Locate the cell with the specified text and output its [x, y] center coordinate. 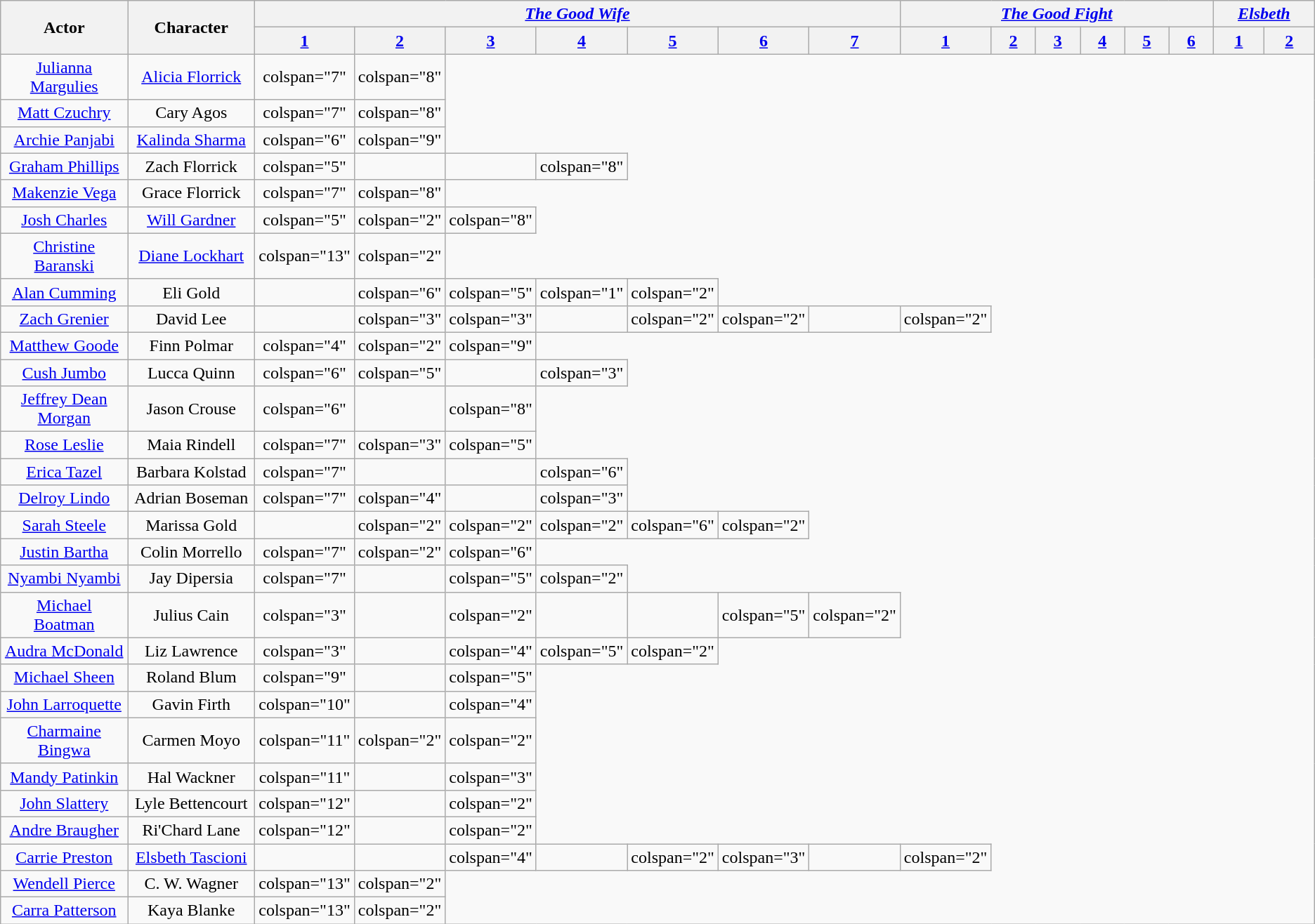
7 [855, 41]
Graham Phillips [65, 166]
Hal Wackner [191, 777]
Zach Grenier [65, 319]
Nyambi Nyambi [65, 579]
Maia Rindell [191, 445]
Character [191, 27]
Julianna Margulies [65, 77]
Rose Leslie [65, 445]
Ri'Chard Lane [191, 830]
Kaya Blanke [191, 911]
Mandy Patinkin [65, 777]
Sarah Steele [65, 525]
Carmen Moyo [191, 740]
The Good Wife [577, 14]
Audra McDonald [65, 651]
Carra Patterson [65, 911]
Gavin Firth [191, 704]
Adrian Boseman [191, 499]
Lucca Quinn [191, 373]
Elsbeth Tascioni [191, 857]
Cary Agos [191, 113]
David Lee [191, 319]
Zach Florrick [191, 166]
Actor [65, 27]
colspan="1" [582, 292]
Jay Dipersia [191, 579]
C. W. Wagner [191, 884]
Julius Cain [191, 615]
Eli Gold [191, 292]
Carrie Preston [65, 857]
Diane Lockhart [191, 256]
Makenzie Vega [65, 193]
Erica Tazel [65, 472]
The Good Fight [1056, 14]
Liz Lawrence [191, 651]
Alan Cumming [65, 292]
Marissa Gold [191, 525]
Cush Jumbo [65, 373]
Michael Sheen [65, 678]
Finn Polmar [191, 345]
colspan="10" [305, 704]
Barbara Kolstad [191, 472]
Alicia Florrick [191, 77]
Delroy Lindo [65, 499]
Elsbeth [1264, 14]
John Larroquette [65, 704]
Kalinda Sharma [191, 140]
Matt Czuchry [65, 113]
Roland Blum [191, 678]
Andre Braugher [65, 830]
Wendell Pierce [65, 884]
Archie Panjabi [65, 140]
Colin Morrello [191, 552]
John Slattery [65, 803]
Matthew Goode [65, 345]
Justin Bartha [65, 552]
Christine Baranski [65, 256]
Grace Florrick [191, 193]
Josh Charles [65, 220]
Charmaine Bingwa [65, 740]
Will Gardner [191, 220]
Jeffrey Dean Morgan [65, 409]
Michael Boatman [65, 615]
Jason Crouse [191, 409]
Lyle Bettencourt [191, 803]
